Extract the [x, y] coordinate from the center of the cell holding the provided text.  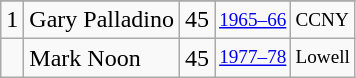
CCNY [323, 20]
1977–78 [253, 58]
1 [12, 20]
Gary Palladino [102, 20]
Mark Noon [102, 58]
1965–66 [253, 20]
Lowell [323, 58]
